From the cell containing the given text, extract its center point as (x, y) coordinate. 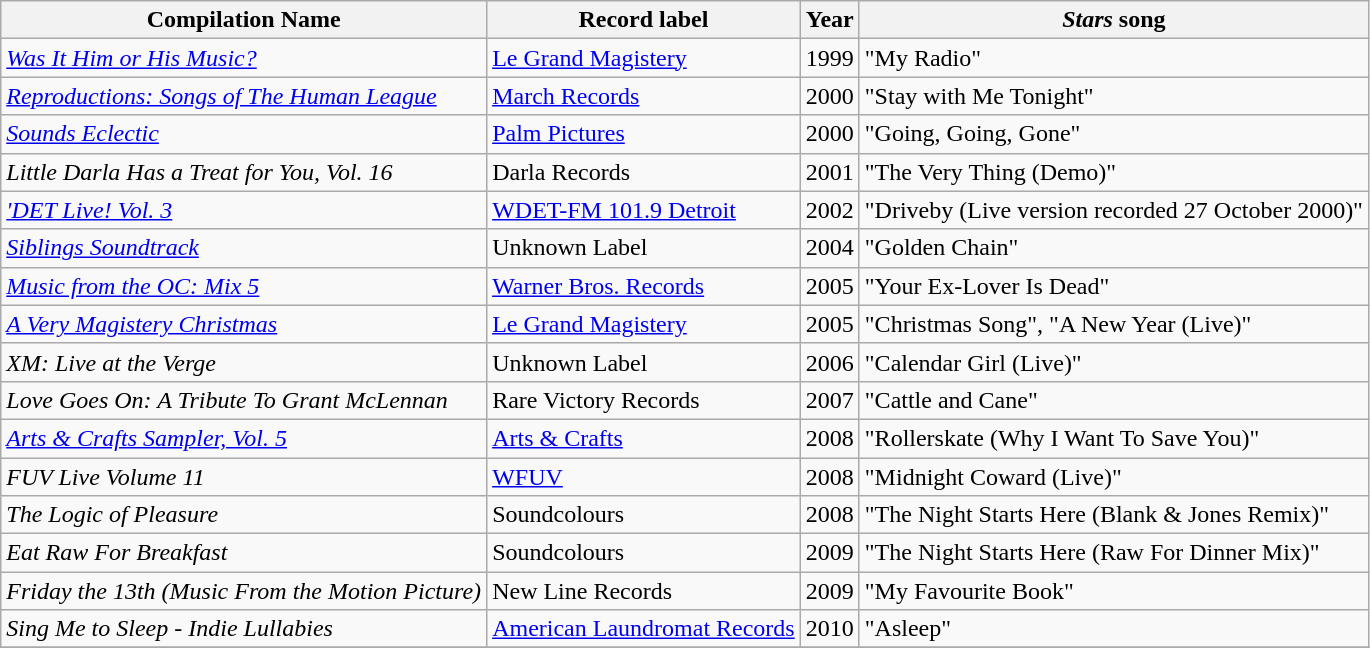
"Driveby (Live version recorded 27 October 2000)" (1114, 210)
Love Goes On: A Tribute To Grant McLennan (244, 400)
'DET Live! Vol. 3 (244, 210)
"My Favourite Book" (1114, 591)
"The Very Thing (Demo)" (1114, 172)
2004 (830, 248)
Siblings Soundtrack (244, 248)
"Golden Chain" (1114, 248)
Arts & Crafts (644, 438)
"Going, Going, Gone" (1114, 134)
Reproductions: Songs of The Human League (244, 96)
"Christmas Song", "A New Year (Live)" (1114, 324)
Stars song (1114, 20)
"Asleep" (1114, 629)
"Calendar Girl (Live)" (1114, 362)
"Your Ex-Lover Is Dead" (1114, 286)
The Logic of Pleasure (244, 515)
"The Night Starts Here (Raw For Dinner Mix)" (1114, 553)
2010 (830, 629)
2007 (830, 400)
American Laundromat Records (644, 629)
March Records (644, 96)
Arts & Crafts Sampler, Vol. 5 (244, 438)
Eat Raw For Breakfast (244, 553)
WFUV (644, 477)
A Very Magistery Christmas (244, 324)
Rare Victory Records (644, 400)
2006 (830, 362)
"The Night Starts Here (Blank & Jones Remix)" (1114, 515)
Palm Pictures (644, 134)
Compilation Name (244, 20)
Darla Records (644, 172)
Little Darla Has a Treat for You, Vol. 16 (244, 172)
Was It Him or His Music? (244, 58)
2002 (830, 210)
"Rollerskate (Why I Want To Save You)" (1114, 438)
FUV Live Volume 11 (244, 477)
Music from the OC: Mix 5 (244, 286)
Sing Me to Sleep - Indie Lullabies (244, 629)
"My Radio" (1114, 58)
Sounds Eclectic (244, 134)
Record label (644, 20)
"Cattle and Cane" (1114, 400)
1999 (830, 58)
"Midnight Coward (Live)" (1114, 477)
Friday the 13th (Music From the Motion Picture) (244, 591)
WDET-FM 101.9 Detroit (644, 210)
"Stay with Me Tonight" (1114, 96)
2001 (830, 172)
New Line Records (644, 591)
XM: Live at the Verge (244, 362)
Year (830, 20)
Warner Bros. Records (644, 286)
